Return (x, y) of the center of cell containing provided text 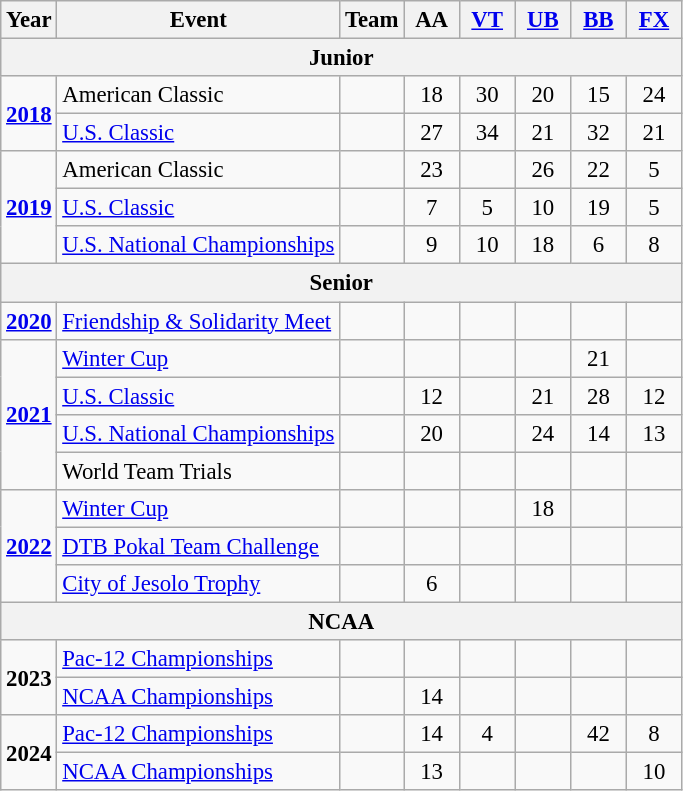
2021 (29, 414)
World Team Trials (198, 471)
AA (432, 20)
27 (432, 133)
Year (29, 20)
34 (487, 133)
4 (487, 734)
15 (599, 95)
City of Jesolo Trophy (198, 584)
Senior (342, 283)
2020 (29, 321)
UB (543, 20)
2023 (29, 678)
Team (372, 20)
32 (599, 133)
Junior (342, 58)
30 (487, 95)
28 (599, 396)
7 (432, 208)
42 (599, 734)
VT (487, 20)
FX (654, 20)
22 (599, 170)
2018 (29, 114)
DTB Pokal Team Challenge (198, 546)
BB (599, 20)
19 (599, 208)
2024 (29, 752)
Event (198, 20)
26 (543, 170)
23 (432, 170)
NCAA (342, 621)
9 (432, 245)
2022 (29, 546)
Friendship & Solidarity Meet (198, 321)
2019 (29, 208)
